Return [X, Y] of the center of cell containing provided text 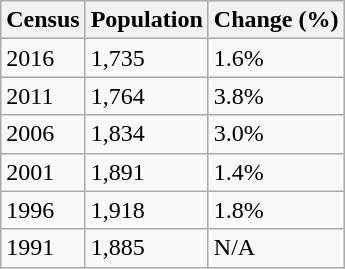
1996 [43, 210]
Change (%) [276, 20]
1,735 [146, 58]
2001 [43, 172]
Census [43, 20]
1.4% [276, 172]
1.6% [276, 58]
1,834 [146, 134]
2006 [43, 134]
1,918 [146, 210]
2011 [43, 96]
3.0% [276, 134]
1,764 [146, 96]
1991 [43, 248]
1,891 [146, 172]
1.8% [276, 210]
N/A [276, 248]
Population [146, 20]
3.8% [276, 96]
1,885 [146, 248]
2016 [43, 58]
